Find where the given text appears and provide that cell's center as (x, y) coordinate. 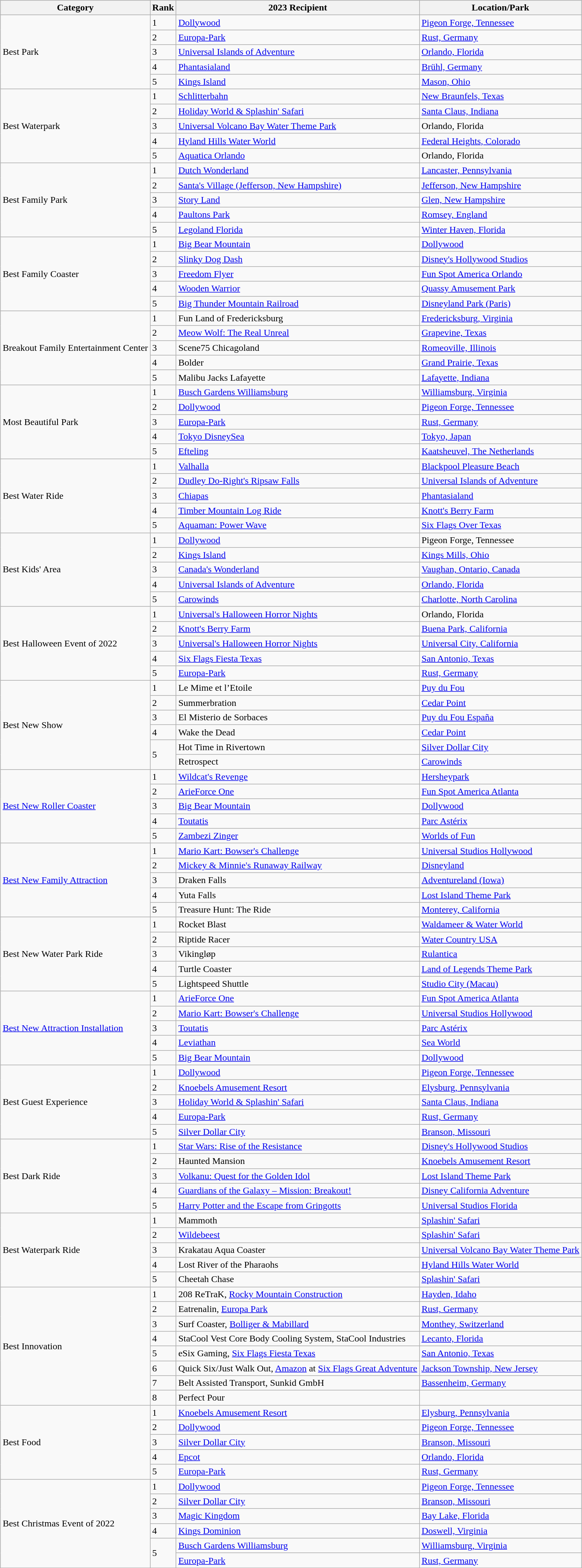
Fredericksburg, Virginia (500, 318)
Wake the Dead (298, 732)
Bassenheim, Germany (500, 1383)
Epcot (298, 1457)
eSix Gaming, Six Flags Fiesta Texas (298, 1353)
Disney California Adventure (500, 1191)
Rank (163, 8)
Best New Family Attraction (75, 880)
Romeoville, Illinois (500, 348)
Best Christmas Event of 2022 (75, 1523)
Chiapas (298, 496)
Eatrenalin, Europa Park (298, 1309)
Federal Heights, Colorado (500, 141)
Monthey, Switzerland (500, 1324)
7 (163, 1383)
Magic Kingdom (298, 1516)
Best New Roller Coaster (75, 806)
Fun Land of Fredericksburg (298, 318)
Efteling (298, 451)
StaCool Vest Core Body Cooling System, StaCool Industries (298, 1338)
Kings Mills, Ohio (500, 555)
Vaughan, Ontario, Canada (500, 570)
Treasure Hunt: The Ride (298, 910)
Zambezi Zinger (298, 836)
Breakout Family Entertainment Center (75, 348)
Summerbration (298, 703)
Paultons Park (298, 215)
Best New Water Park Ride (75, 954)
Disneyland (500, 865)
Lafayette, Indiana (500, 377)
Aquaman: Power Wave (298, 525)
Best Waterpark Ride (75, 1250)
Best Kids' Area (75, 570)
Vikingløp (298, 954)
Best Food (75, 1442)
8 (163, 1398)
Charlotte, North Carolina (500, 599)
Hayden, Idaho (500, 1294)
Mickey & Minnie's Runaway Railway (298, 865)
Le Mime et l’Etoile (298, 688)
Bay Lake, Florida (500, 1516)
Hersheypark (500, 777)
Yuta Falls (298, 895)
Jackson Township, New Jersey (500, 1368)
Grapevine, Texas (500, 333)
Jefferson, New Hampshire (500, 185)
Land of Legends Theme Park (500, 969)
Riptide Racer (298, 939)
Six Flags Over Texas (500, 525)
Scene75 Chicagoland (298, 348)
Best Guest Experience (75, 1102)
Best Family Park (75, 200)
New Braunfels, Texas (500, 96)
Meow Wolf: The Real Unreal (298, 333)
Quick Six/Just Walk Out, Amazon at Six Flags Great Adventure (298, 1368)
Haunted Mansion (298, 1161)
Kaatsheuvel, The Netherlands (500, 451)
Puy du Fou (500, 688)
Rocket Blast (298, 925)
Studio City (Macau) (500, 984)
Mammoth (298, 1220)
Retrospect (298, 762)
Tokyo DisneySea (298, 437)
Universal City, California (500, 643)
Doswell, Virginia (500, 1531)
Belt Assisted Transport, Sunkid GmbH (298, 1383)
Six Flags Fiesta Texas (298, 659)
Star Wars: Rise of the Resistance (298, 1146)
Quassy Amusement Park (500, 289)
Monterey, California (500, 910)
Category (75, 8)
Timber Mountain Log Ride (298, 510)
Buena Park, California (500, 629)
Waldameer & Water World (500, 925)
Puy du Fou España (500, 718)
Mason, Ohio (500, 82)
Tokyo, Japan (500, 437)
Volkanu: Quest for the Golden Idol (298, 1176)
Kings Dominion (298, 1531)
Wooden Warrior (298, 289)
Worlds of Fun (500, 836)
Surf Coaster, Bolliger & Mabillard (298, 1324)
Lecanto, Florida (500, 1338)
Sea World (500, 1043)
Lost River of the Pharaohs (298, 1265)
Krakatau Aqua Coaster (298, 1250)
Guardians of the Galaxy – Mission: Breakout! (298, 1191)
Best New Show (75, 725)
Lightspeed Shuttle (298, 984)
Best Water Ride (75, 496)
Draken Falls (298, 880)
2023 Recipient (298, 8)
Best Halloween Event of 2022 (75, 643)
Lancaster, Pennsylvania (500, 170)
Best New Attraction Installation (75, 1028)
Best Family Coaster (75, 274)
208 ReTraK, Rocky Mountain Construction (298, 1294)
Wildcat's Revenge (298, 777)
Slinky Dog Dash (298, 259)
Blackpool Pleasure Beach (500, 466)
Rulantica (500, 954)
Turtle Coaster (298, 969)
Disneyland Park (Paris) (500, 303)
Universal Studios Florida (500, 1206)
Bolder (298, 362)
Grand Prairie, Texas (500, 362)
Hot Time in Rivertown (298, 747)
Best Park (75, 52)
Santa's Village (Jefferson, New Hampshire) (298, 185)
Schlitterbahn (298, 96)
Legoland Florida (298, 230)
Glen, New Hampshire (500, 200)
Canada's Wonderland (298, 570)
Story Land (298, 200)
Harry Potter and the Escape from Gringotts (298, 1206)
Fun Spot America Orlando (500, 274)
Dutch Wonderland (298, 170)
Best Innovation (75, 1346)
Aquatica Orlando (298, 155)
Big Thunder Mountain Railroad (298, 303)
Malibu Jacks Lafayette (298, 377)
Romsey, England (500, 215)
El Misterio de Sorbaces (298, 718)
Best Dark Ride (75, 1176)
Winter Haven, Florida (500, 230)
6 (163, 1368)
Adventureland (Iowa) (500, 880)
Location/Park (500, 8)
Best Waterpark (75, 126)
Freedom Flyer (298, 274)
Most Beautiful Park (75, 422)
Water Country USA (500, 939)
Brühl, Germany (500, 67)
Valhalla (298, 466)
Cheetah Chase (298, 1279)
Dudley Do-Right's Ripsaw Falls (298, 481)
Leviathan (298, 1043)
Wildebeest (298, 1235)
Perfect Pour (298, 1398)
